Locate the cell with the specified text and output its [X, Y] center coordinate. 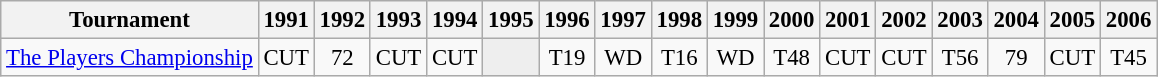
T16 [679, 58]
1992 [342, 20]
2002 [904, 20]
72 [342, 58]
1996 [567, 20]
T48 [792, 58]
1993 [398, 20]
1994 [455, 20]
T56 [960, 58]
2000 [792, 20]
1999 [735, 20]
2005 [1072, 20]
2001 [848, 20]
2004 [1016, 20]
T19 [567, 58]
T45 [1128, 58]
79 [1016, 58]
2003 [960, 20]
1995 [511, 20]
1997 [623, 20]
Tournament [130, 20]
1998 [679, 20]
The Players Championship [130, 58]
2006 [1128, 20]
1991 [286, 20]
